Return the [x, y] coordinate for the center point of the cell that contains the specified text.  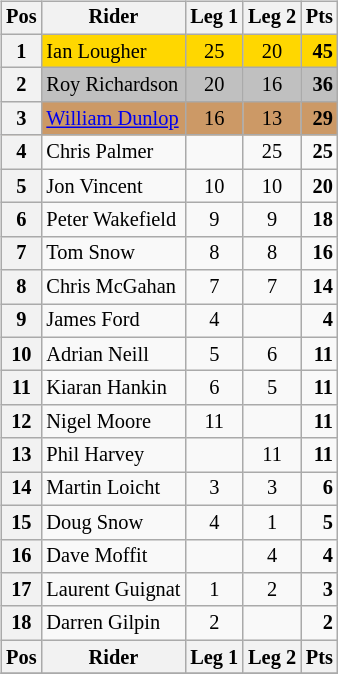
Chris McGahan [113, 287]
Chris Palmer [113, 152]
Doug Snow [113, 522]
17 [21, 590]
Adrian Neill [113, 354]
Dave Moffit [113, 556]
Peter Wakefield [113, 220]
Ian Lougher [113, 51]
29 [320, 119]
Jon Vincent [113, 186]
James Ford [113, 321]
Laurent Guignat [113, 590]
12 [21, 422]
Darren Gilpin [113, 623]
William Dunlop [113, 119]
Tom Snow [113, 253]
15 [21, 522]
Phil Harvey [113, 455]
Martin Loicht [113, 489]
Kiaran Hankin [113, 388]
Nigel Moore [113, 422]
45 [320, 51]
Roy Richardson [113, 85]
36 [320, 85]
